Capture the cell that displays the provided text and extract its [X, Y] central coordinate. 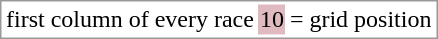
= grid position [360, 19]
first column of every race [130, 19]
10 [272, 19]
